Locate the cell with the specified text and output its [X, Y] center coordinate. 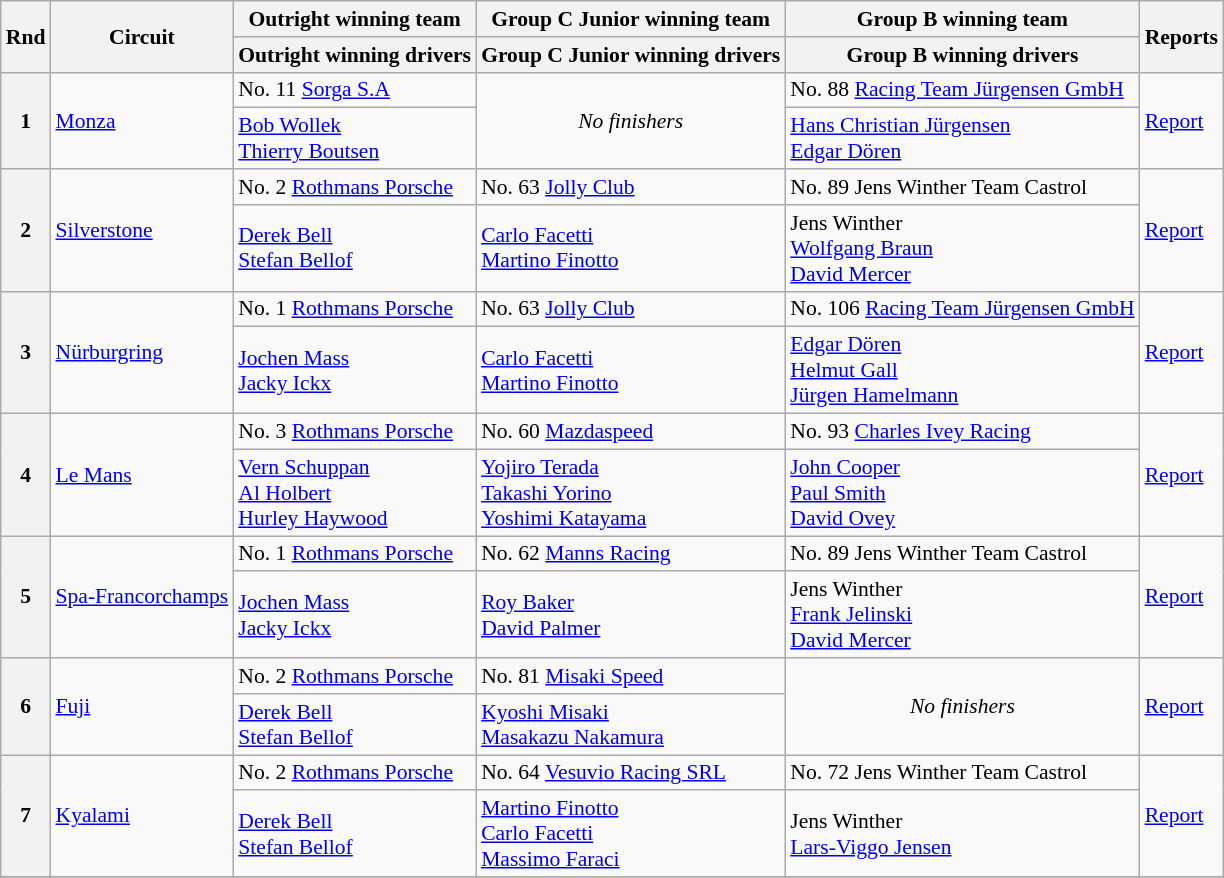
Spa-Francorchamps [142, 597]
Vern Schuppan Al Holbert Hurley Haywood [354, 492]
Jens Winther Lars-Viggo Jensen [962, 834]
1 [26, 120]
7 [26, 816]
Fuji [142, 706]
Yojiro Terada Takashi Yorino Yoshimi Katayama [630, 492]
No. 60 Mazdaspeed [630, 432]
Nürburgring [142, 352]
5 [26, 597]
2 [26, 230]
No. 106 Racing Team Jürgensen GmbH [962, 309]
Group B winning team [962, 19]
Jens Winther Wolfgang Braun David Mercer [962, 248]
3 [26, 352]
6 [26, 706]
Group B winning drivers [962, 55]
Outright winning team [354, 19]
Circuit [142, 36]
Jens Winther Frank Jelinski David Mercer [962, 616]
Reports [1182, 36]
No. 88 Racing Team Jürgensen GmbH [962, 90]
No. 93 Charles Ivey Racing [962, 432]
Hans Christian Jürgensen Edgar Dören [962, 138]
Kyoshi Misaki Masakazu Nakamura [630, 724]
Kyalami [142, 816]
Outright winning drivers [354, 55]
No. 81 Misaki Speed [630, 676]
No. 62 Manns Racing [630, 554]
Monza [142, 120]
No. 3 Rothmans Porsche [354, 432]
Le Mans [142, 475]
Silverstone [142, 230]
Rnd [26, 36]
Group C Junior winning team [630, 19]
John Cooper Paul Smith David Ovey [962, 492]
Bob Wollek Thierry Boutsen [354, 138]
Edgar Dören Helmut Gall Jürgen Hamelmann [962, 370]
No. 72 Jens Winther Team Castrol [962, 773]
No. 64 Vesuvio Racing SRL [630, 773]
Martino Finotto Carlo Facetti Massimo Faraci [630, 834]
4 [26, 475]
No. 11 Sorga S.A [354, 90]
Roy Baker David Palmer [630, 616]
Group C Junior winning drivers [630, 55]
